Identify which cell holds the provided text, then report its (X, Y) central coordinate. 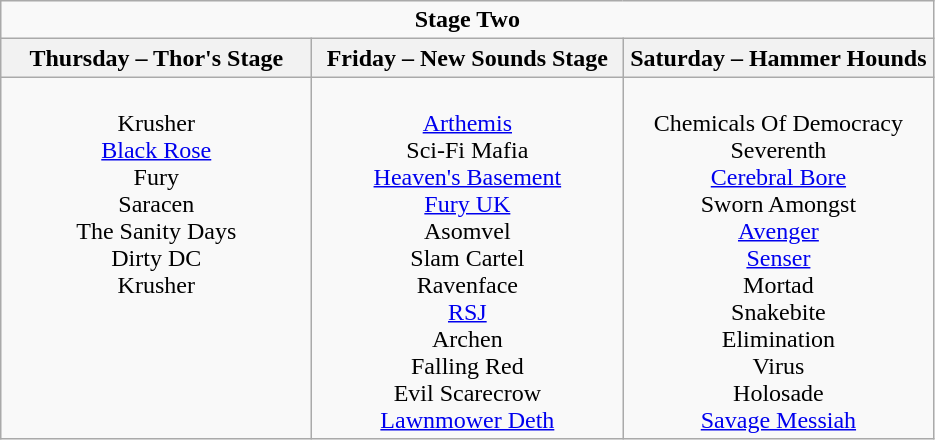
Friday – New Sounds Stage (468, 58)
Stage Two (468, 20)
Krusher Black Rose Fury Saracen The Sanity Days Dirty DC Krusher (156, 258)
Chemicals Of Democracy Severenth Cerebral Bore Sworn Amongst Avenger Senser Mortad Snakebite Elimination Virus Holosade Savage Messiah (778, 258)
Arthemis Sci-Fi Mafia Heaven's Basement Fury UK Asomvel Slam Cartel Ravenface RSJ Archen Falling Red Evil Scarecrow Lawnmower Deth (468, 258)
Saturday – Hammer Hounds (778, 58)
Thursday – Thor's Stage (156, 58)
